Return the [x, y] coordinate for the center point of the cell that contains the specified text.  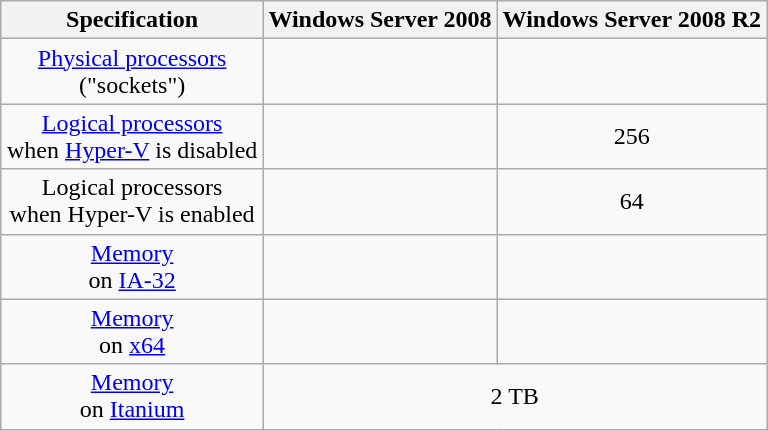
256 [632, 136]
Logical processorswhen Hyper-V is disabled [132, 136]
Windows Server 2008 R2 [632, 20]
Memoryon Itanium [132, 396]
Specification [132, 20]
Physical processors("sockets") [132, 72]
Memoryon x64 [132, 332]
Windows Server 2008 [380, 20]
64 [632, 202]
Logical processorswhen Hyper-V is enabled [132, 202]
2 TB [515, 396]
Memoryon IA-32 [132, 266]
